For the text-containing cell, return its midpoint in (x, y) coordinate format. 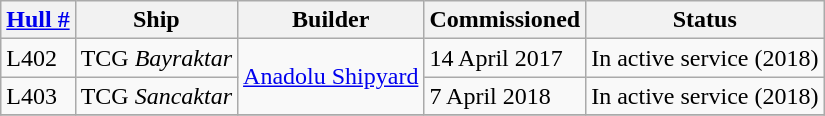
14 April 2017 (505, 58)
L402 (38, 58)
TCG Bayraktar (156, 58)
TCG Sancaktar (156, 96)
Commissioned (505, 20)
Anadolu Shipyard (331, 77)
7 April 2018 (505, 96)
Status (705, 20)
L403 (38, 96)
Builder (331, 20)
Ship (156, 20)
Hull # (38, 20)
